From the cell containing the given text, extract its center point as [x, y] coordinate. 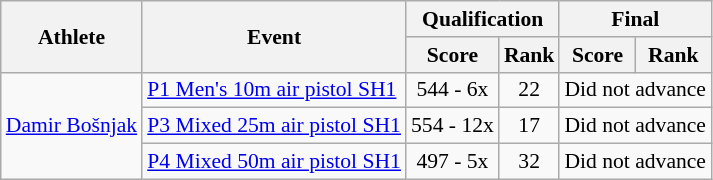
Athlete [72, 36]
P4 Mixed 50m air pistol SH1 [274, 162]
497 - 5x [452, 162]
554 - 12x [452, 126]
Final [635, 19]
Damir Bošnjak [72, 126]
17 [530, 126]
P1 Men's 10m air pistol SH1 [274, 90]
P3 Mixed 25m air pistol SH1 [274, 126]
22 [530, 90]
Event [274, 36]
544 - 6x [452, 90]
32 [530, 162]
Qualification [482, 19]
